Determine the [x, y] coordinate at the center of the cell enclosing the given text.  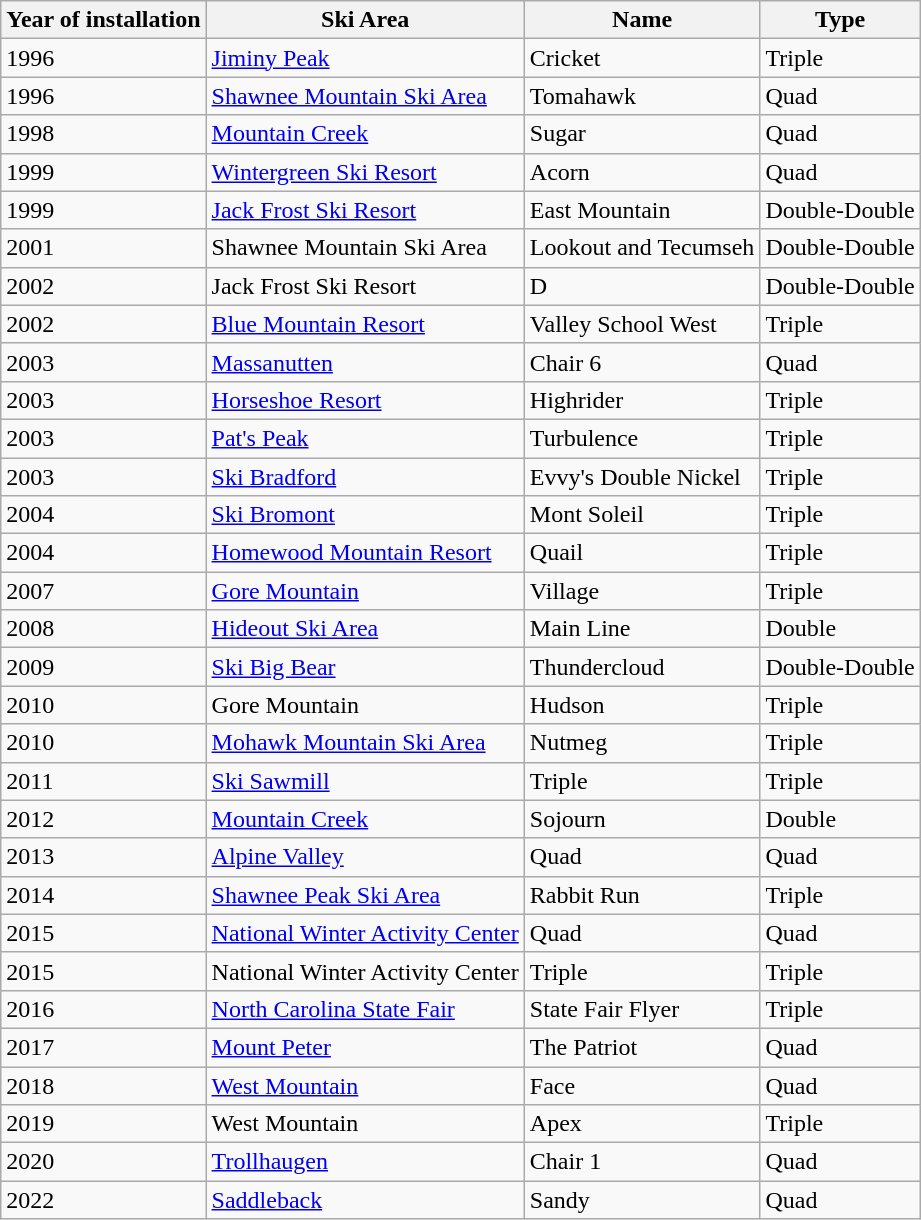
2008 [104, 629]
Chair 6 [642, 362]
Mont Soleil [642, 515]
Blue Mountain Resort [365, 324]
Horseshoe Resort [365, 400]
Massanutten [365, 362]
East Mountain [642, 210]
Tomahawk [642, 96]
Wintergreen Ski Resort [365, 172]
1998 [104, 134]
Main Line [642, 629]
Cricket [642, 58]
Ski Sawmill [365, 781]
Hudson [642, 705]
Name [642, 20]
Apex [642, 1124]
Alpine Valley [365, 857]
The Patriot [642, 1047]
Jiminy Peak [365, 58]
2013 [104, 857]
Village [642, 591]
Nutmeg [642, 743]
2001 [104, 248]
2014 [104, 895]
Saddleback [365, 1200]
Trollhaugen [365, 1162]
2011 [104, 781]
Mohawk Mountain Ski Area [365, 743]
Turbulence [642, 438]
2009 [104, 667]
Face [642, 1085]
Rabbit Run [642, 895]
D [642, 286]
2017 [104, 1047]
2007 [104, 591]
Valley School West [642, 324]
Mount Peter [365, 1047]
Sandy [642, 1200]
Pat's Peak [365, 438]
2016 [104, 1009]
Ski Bromont [365, 515]
2020 [104, 1162]
Ski Big Bear [365, 667]
North Carolina State Fair [365, 1009]
Ski Bradford [365, 477]
Acorn [642, 172]
2022 [104, 1200]
Thundercloud [642, 667]
Type [840, 20]
Shawnee Peak Ski Area [365, 895]
2019 [104, 1124]
Sugar [642, 134]
2012 [104, 819]
State Fair Flyer [642, 1009]
Evvy's Double Nickel [642, 477]
Quail [642, 553]
Highrider [642, 400]
2018 [104, 1085]
Chair 1 [642, 1162]
Ski Area [365, 20]
Sojourn [642, 819]
Homewood Mountain Resort [365, 553]
Lookout and Tecumseh [642, 248]
Year of installation [104, 20]
Hideout Ski Area [365, 629]
